Find where the given text appears and provide that cell's center as [x, y] coordinate. 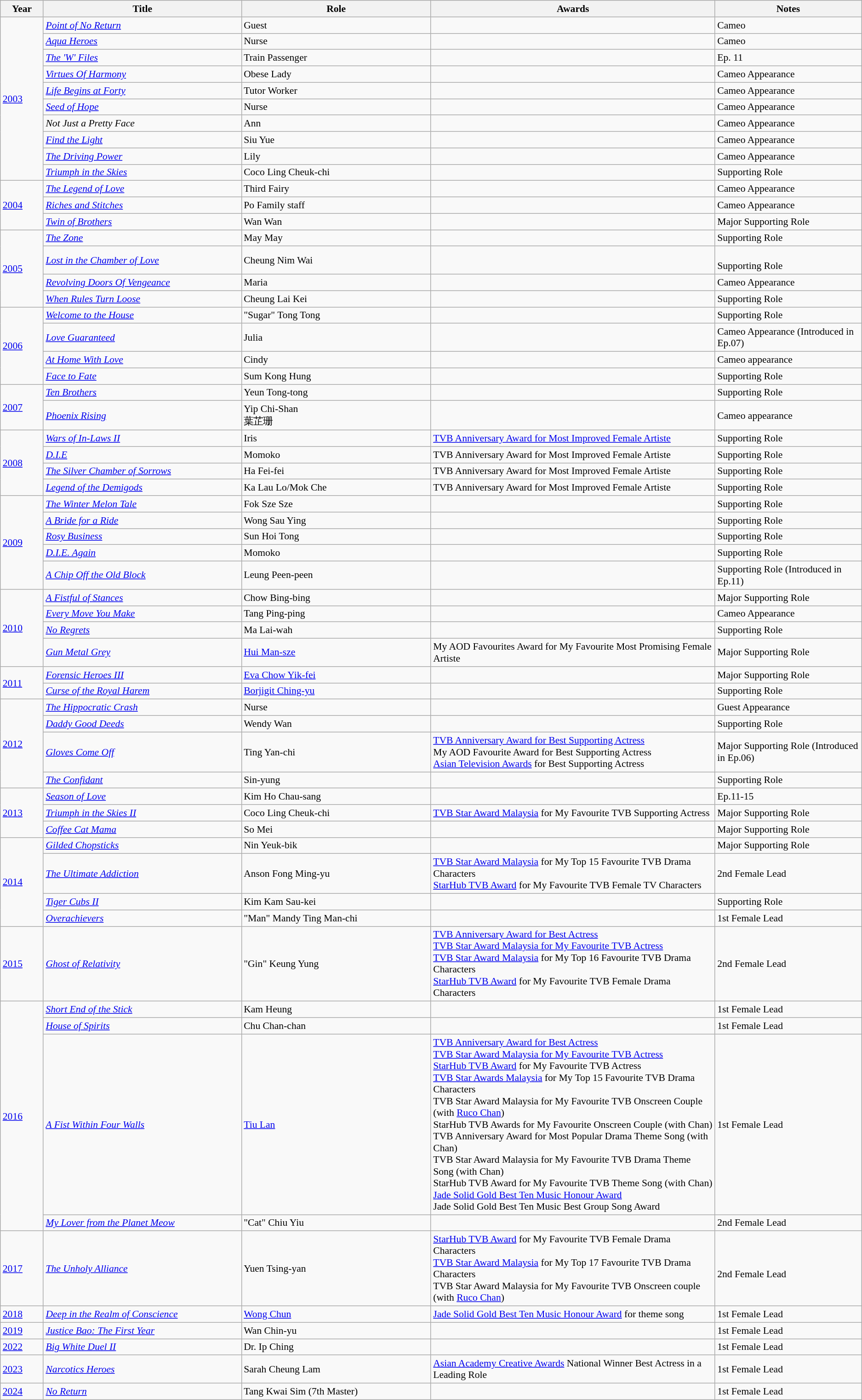
The Unholy Alliance [143, 1269]
Welcome to the House [143, 315]
2018 [22, 1314]
Overachievers [143, 918]
Fok Sze Sze [336, 504]
Coffee Cat Mama [143, 829]
2013 [22, 813]
When Rules Turn Loose [143, 299]
Lost in the Chamber of Love [143, 260]
Wan Wan [336, 222]
Tiger Cubs II [143, 902]
2023 [22, 1369]
Yeun Tong-tong [336, 393]
Kam Heung [336, 1010]
2017 [22, 1269]
Gilded Chopsticks [143, 846]
Borjigit Ching-yu [336, 691]
Life Begins at Forty [143, 91]
Third Fairy [336, 189]
"Man" Mandy Ting Man-chi [336, 918]
The 'W' Files [143, 58]
Jade Solid Gold Best Ten Music Honour Award for theme song [573, 1314]
May May [336, 238]
Kim Ho Chau-sang [336, 797]
Big White Duel II [143, 1347]
2004 [22, 205]
No Return [143, 1392]
A Fist Within Four Walls [143, 1125]
Virtues Of Harmony [143, 74]
Obese Lady [336, 74]
"Cat" Chiu Yiu [336, 1223]
Leung Peen-peen [336, 576]
Tiu Lan [336, 1125]
Ann [336, 124]
Wong Sau Ying [336, 520]
Ten Brothers [143, 393]
Chu Chan-chan [336, 1026]
Short End of the Stick [143, 1010]
Point of No Return [143, 25]
Triumph in the Skies II [143, 813]
Guest [336, 25]
Sum Kong Hung [336, 376]
Role [336, 9]
Eva Chow Yik-fei [336, 675]
2016 [22, 1116]
Cindy [336, 360]
Hui Man-sze [336, 653]
2024 [22, 1392]
Curse of the Royal Harem [143, 691]
Year [22, 9]
Ma Lai-wah [336, 630]
Cameo Appearance (Introduced in Ep.07) [788, 337]
A Bride for a Ride [143, 520]
Sun Hoi Tong [336, 537]
Justice Bao: The First Year [143, 1331]
The Driving Power [143, 156]
Julia [336, 337]
Lily [336, 156]
Phoenix Rising [143, 416]
My AOD Favourites Award for My Favourite Most Promising Female Artiste [573, 653]
TVB Star Award Malaysia for My Top 15 Favourite TVB Drama Characters StarHub TVB Award for My Favourite TVB Female TV Characters [573, 874]
2014 [22, 882]
Iris [336, 439]
No Regrets [143, 630]
My Lover from the Planet Meow [143, 1223]
Forensic Heroes III [143, 675]
2007 [22, 407]
2006 [22, 346]
The Confidant [143, 780]
Gloves Come Off [143, 752]
At Home With Love [143, 360]
Love Guaranteed [143, 337]
Title [143, 9]
2005 [22, 269]
Ep. 11 [788, 58]
Legend of the Demigods [143, 488]
Not Just a Pretty Face [143, 124]
House of Spirits [143, 1026]
Tang Kwai Sim (7th Master) [336, 1392]
Tutor Worker [336, 91]
2011 [22, 683]
Guest Appearance [788, 708]
Maria [336, 283]
Cheung Lai Kei [336, 299]
Anson Fong Ming-yu [336, 874]
Gun Metal Grey [143, 653]
Wan Chin-yu [336, 1331]
So Mei [336, 829]
Ep.11-15 [788, 797]
A Fistful of Stances [143, 598]
The Ultimate Addiction [143, 874]
Sarah Cheung Lam [336, 1369]
Major Supporting Role (Introduced in Ep.06) [788, 752]
Awards [573, 9]
Narcotics Heroes [143, 1369]
Sin-yung [336, 780]
Every Move You Make [143, 614]
2009 [22, 543]
The Legend of Love [143, 189]
Ghost of Relativity [143, 964]
D.I.E. Again [143, 553]
Siu Yue [336, 140]
Tang Ping-ping [336, 614]
Riches and Stitches [143, 206]
Revolving Doors Of Vengeance [143, 283]
TVB Star Award Malaysia for My Favourite TVB Supporting Actress [573, 813]
Ting Yan-chi [336, 752]
Seed of Hope [143, 107]
The Silver Chamber of Sorrows [143, 471]
A Chip Off the Old Block [143, 576]
Yuen Tsing-yan [336, 1269]
2012 [22, 744]
Deep in the Realm of Conscience [143, 1314]
Kim Kam Sau-kei [336, 902]
Daddy Good Deeds [143, 724]
2003 [22, 99]
Notes [788, 9]
Yip Chi-Shan葉芷珊 [336, 416]
2015 [22, 964]
2022 [22, 1347]
2019 [22, 1331]
"Sugar" Tong Tong [336, 315]
"Gin" Keung Yung [336, 964]
Wars of In-Laws II [143, 439]
Aqua Heroes [143, 41]
Triumph in the Skies [143, 172]
Twin of Brothers [143, 222]
The Zone [143, 238]
Rosy Business [143, 537]
Ka Lau Lo/Mok Che [336, 488]
Wendy Wan [336, 724]
Find the Light [143, 140]
Wong Chun [336, 1314]
Face to Fate [143, 376]
Train Passenger [336, 58]
Supporting Role (Introduced in Ep.11) [788, 576]
The Hippocratic Crash [143, 708]
Cheung Nim Wai [336, 260]
2008 [22, 463]
Asian Academy Creative Awards National Winner Best Actress in a Leading Role [573, 1369]
D.I.E [143, 455]
Ha Fei-fei [336, 471]
Dr. Ip Ching [336, 1347]
Po Family staff [336, 206]
Chow Bing-bing [336, 598]
Nin Yeuk-bik [336, 846]
Season of Love [143, 797]
2010 [22, 628]
The Winter Melon Tale [143, 504]
